Identify which cell holds the provided text, then report its [X, Y] central coordinate. 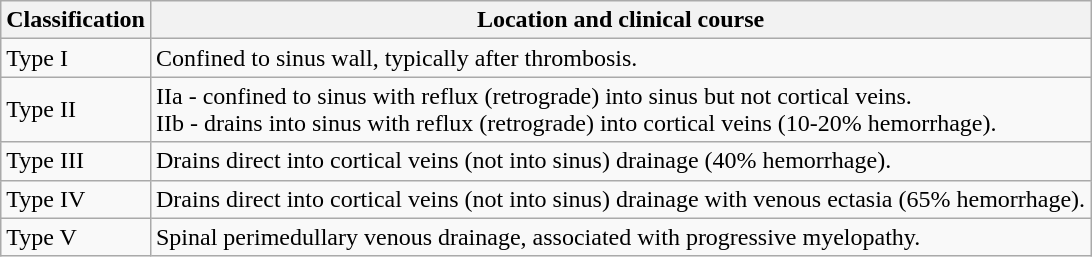
Type III [76, 161]
Drains direct into cortical veins (not into sinus) drainage (40% hemorrhage). [620, 161]
Confined to sinus wall, typically after thrombosis. [620, 58]
Type I [76, 58]
Classification [76, 20]
Type IV [76, 199]
Drains direct into cortical veins (not into sinus) drainage with venous ectasia (65% hemorrhage). [620, 199]
Type II [76, 110]
Location and clinical course [620, 20]
Spinal perimedullary venous drainage, associated with progressive myelopathy. [620, 237]
Type V [76, 237]
